Return the (X, Y) coordinate for the center point of the cell that contains the specified text.  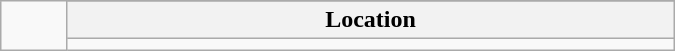
Location (370, 20)
